Identify which cell holds the provided text, then report its (x, y) central coordinate. 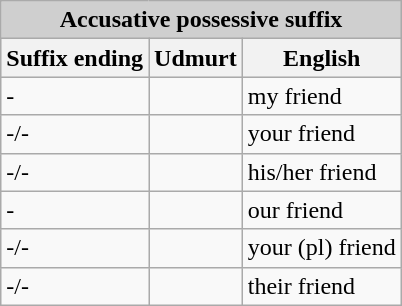
your friend (322, 134)
English (322, 58)
Udmurt (196, 58)
Accusative possessive suffix (202, 20)
our friend (322, 210)
my friend (322, 96)
his/her friend (322, 172)
their friend (322, 286)
your (pl) friend (322, 248)
Suffix ending (75, 58)
